Return [x, y] of the center of cell containing provided text 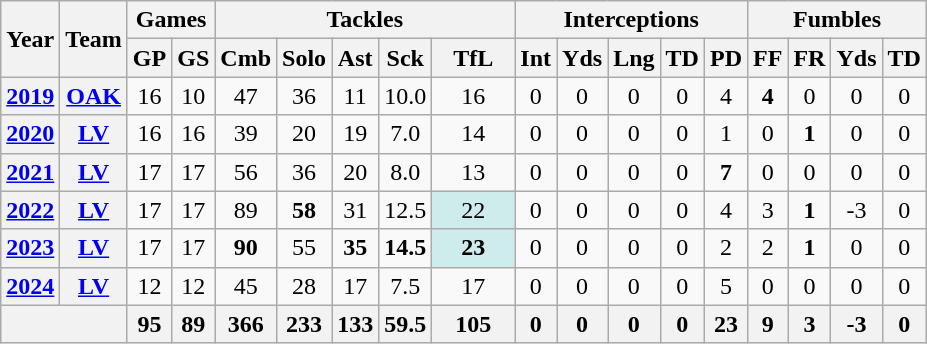
31 [356, 210]
PD [726, 58]
Int [536, 58]
58 [304, 210]
45 [246, 286]
FR [810, 58]
233 [304, 324]
133 [356, 324]
14.5 [406, 248]
2019 [30, 96]
Ast [356, 58]
95 [149, 324]
Team [94, 39]
47 [246, 96]
GP [149, 58]
OAK [94, 96]
55 [304, 248]
7 [726, 172]
28 [304, 286]
14 [474, 134]
2020 [30, 134]
2022 [30, 210]
2024 [30, 286]
13 [474, 172]
2023 [30, 248]
Fumbles [838, 20]
GS [194, 58]
105 [474, 324]
366 [246, 324]
FF [768, 58]
Year [30, 39]
Interceptions [632, 20]
TfL [474, 58]
10 [194, 96]
Sck [406, 58]
22 [474, 210]
7.0 [406, 134]
39 [246, 134]
8.0 [406, 172]
Solo [304, 58]
7.5 [406, 286]
9 [768, 324]
11 [356, 96]
Tackles [365, 20]
19 [356, 134]
12.5 [406, 210]
5 [726, 286]
Cmb [246, 58]
59.5 [406, 324]
90 [246, 248]
10.0 [406, 96]
Games [170, 20]
Lng [634, 58]
2021 [30, 172]
35 [356, 248]
56 [246, 172]
